Provide the (x, y) coordinate of the cell's center where the given text is located.  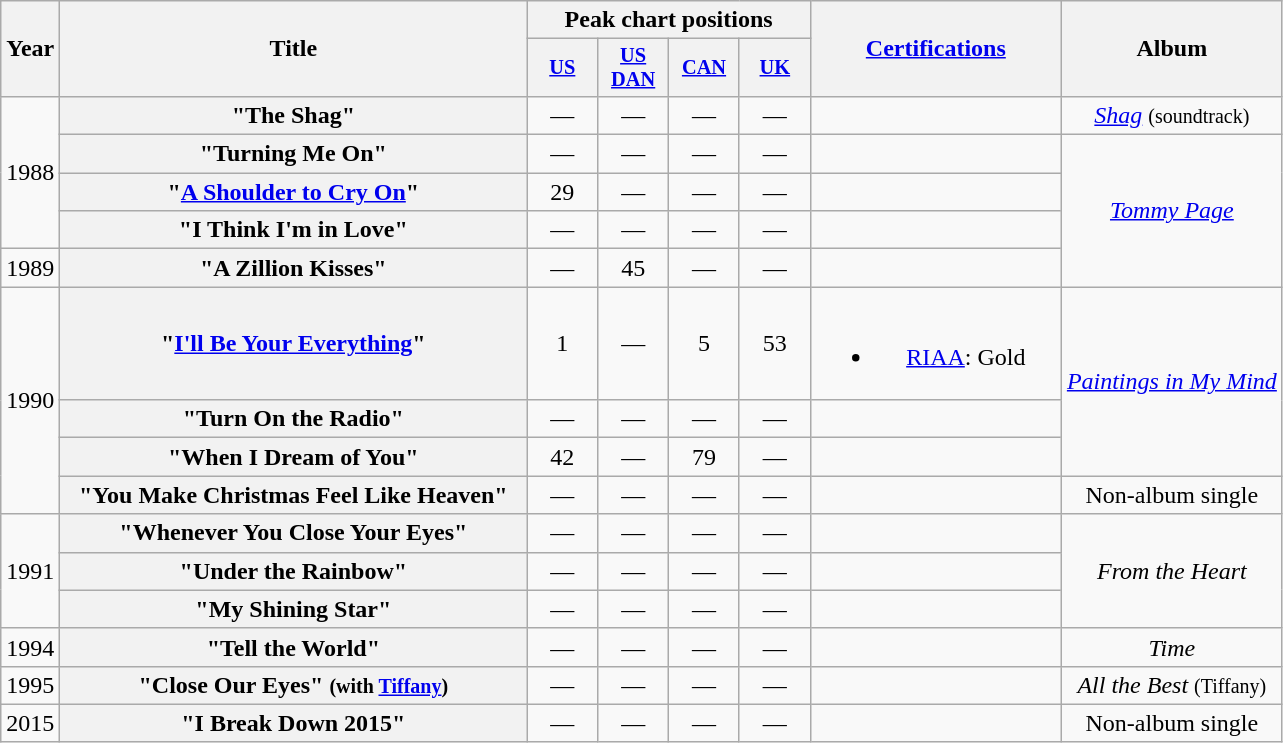
Shag (soundtrack) (1172, 115)
CAN (704, 68)
UK (774, 68)
"You Make Christmas Feel Like Heaven" (294, 495)
1988 (30, 172)
RIAA: Gold (936, 344)
"Under the Rainbow" (294, 571)
All the Best (Tiffany) (1172, 685)
Certifications (936, 49)
53 (774, 344)
Peak chart positions (668, 20)
"Tell the World" (294, 647)
"Turning Me On" (294, 154)
"The Shag" (294, 115)
"I Think I'm in Love" (294, 230)
"I'll Be Your Everything" (294, 344)
"A Zillion Kisses" (294, 268)
42 (562, 457)
US (562, 68)
Album (1172, 49)
"When I Dream of You" (294, 457)
"Close Our Eyes" (with Tiffany) (294, 685)
5 (704, 344)
2015 (30, 723)
1990 (30, 400)
1 (562, 344)
1995 (30, 685)
From the Heart (1172, 571)
"My Shining Star" (294, 609)
"Whenever You Close Your Eyes" (294, 533)
79 (704, 457)
Year (30, 49)
Paintings in My Mind (1172, 382)
"I Break Down 2015" (294, 723)
Title (294, 49)
"Turn On the Radio" (294, 419)
US DAN (634, 68)
Time (1172, 647)
1994 (30, 647)
1989 (30, 268)
45 (634, 268)
"A Shoulder to Cry On" (294, 192)
29 (562, 192)
Tommy Page (1172, 211)
1991 (30, 571)
